Scan for the cell matching the given text and deliver its (x, y) coordinate at center. 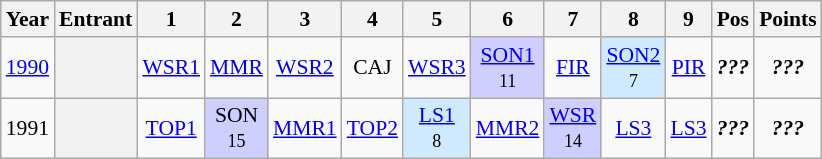
2 (236, 19)
Pos (734, 19)
9 (688, 19)
TOP1 (171, 128)
LS18 (437, 128)
Year (28, 19)
4 (372, 19)
Points (788, 19)
WSR1 (171, 68)
5 (437, 19)
WSR14 (572, 128)
MMR1 (305, 128)
TOP2 (372, 128)
1990 (28, 68)
SON15 (236, 128)
PIR (688, 68)
1991 (28, 128)
CAJ (372, 68)
Entrant (96, 19)
WSR3 (437, 68)
FIR (572, 68)
6 (508, 19)
MMR2 (508, 128)
SON111 (508, 68)
8 (633, 19)
3 (305, 19)
SON27 (633, 68)
1 (171, 19)
MMR (236, 68)
7 (572, 19)
WSR2 (305, 68)
